Scan for the cell matching the given text and deliver its (X, Y) coordinate at center. 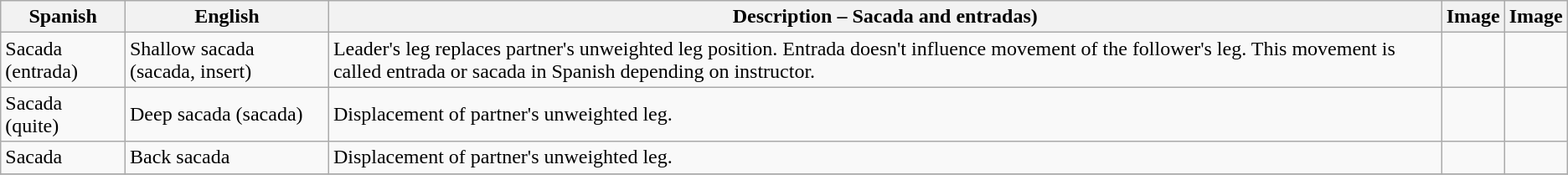
Deep sacada (sacada) (226, 114)
Sacada (64, 157)
Shallow sacada (sacada, insert) (226, 60)
English (226, 17)
Sacada (quite) (64, 114)
Spanish (64, 17)
Back sacada (226, 157)
Sacada (entrada) (64, 60)
Description – Sacada and entradas) (885, 17)
